Search for the cell housing the specified text and yield its [X, Y] center coordinate. 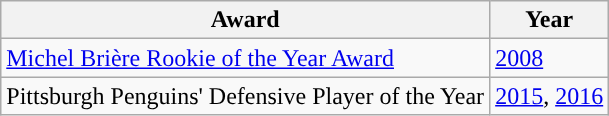
2008 [550, 58]
Michel Brière Rookie of the Year Award [246, 58]
Award [246, 20]
2015, 2016 [550, 96]
Pittsburgh Penguins' Defensive Player of the Year [246, 96]
Year [550, 20]
